Search for the cell housing the specified text and yield its (x, y) center coordinate. 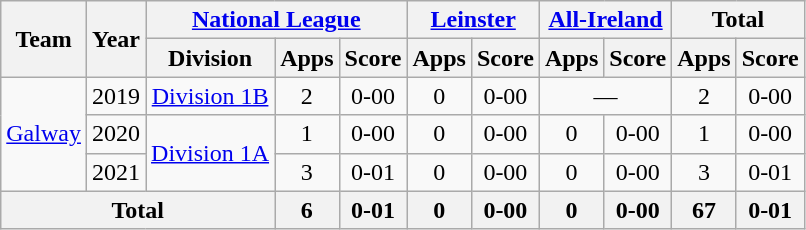
Year (116, 39)
All-Ireland (605, 20)
6 (307, 210)
Galway (44, 134)
2019 (116, 96)
Division (210, 58)
Leinster (473, 20)
— (605, 96)
Division 1B (210, 96)
National League (276, 20)
Division 1A (210, 153)
2020 (116, 134)
2021 (116, 172)
Team (44, 39)
67 (704, 210)
